Provide the (x, y) coordinate of the cell's center where the given text is located.  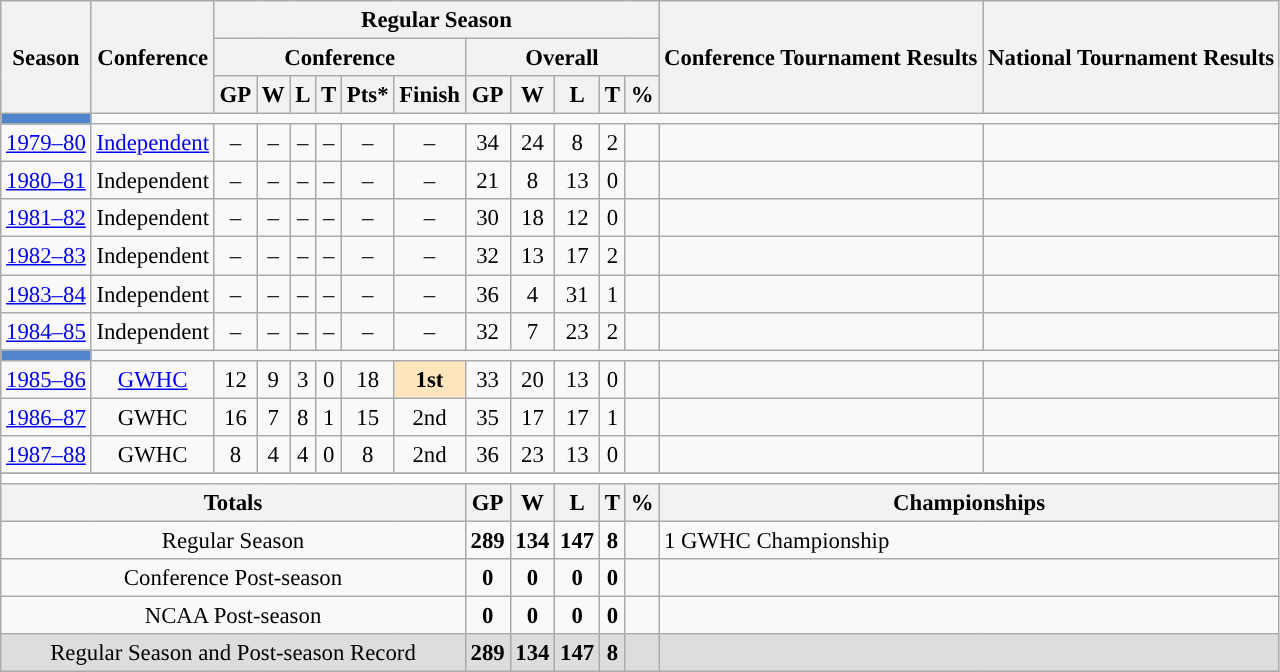
21 (488, 181)
1983–84 (46, 294)
1 GWHC Championship (970, 540)
24 (532, 143)
Overall (562, 58)
33 (488, 379)
National Tournament Results (1132, 58)
Conference Post-season (233, 578)
1985–86 (46, 379)
1987–88 (46, 455)
30 (488, 219)
Finish (430, 95)
Championships (970, 503)
Season (46, 58)
34 (488, 143)
Pts* (367, 95)
1984–85 (46, 331)
16 (235, 417)
31 (578, 294)
9 (272, 379)
1981–82 (46, 219)
1986–87 (46, 417)
35 (488, 417)
1980–81 (46, 181)
1982–83 (46, 256)
NCAA Post-season (233, 616)
1st (430, 379)
15 (367, 417)
Regular Season and Post-season Record (233, 653)
20 (532, 379)
1979–80 (46, 143)
3 (303, 379)
Conference Tournament Results (821, 58)
Totals (233, 503)
